Determine the (x, y) coordinate at the center of the cell enclosing the given text.  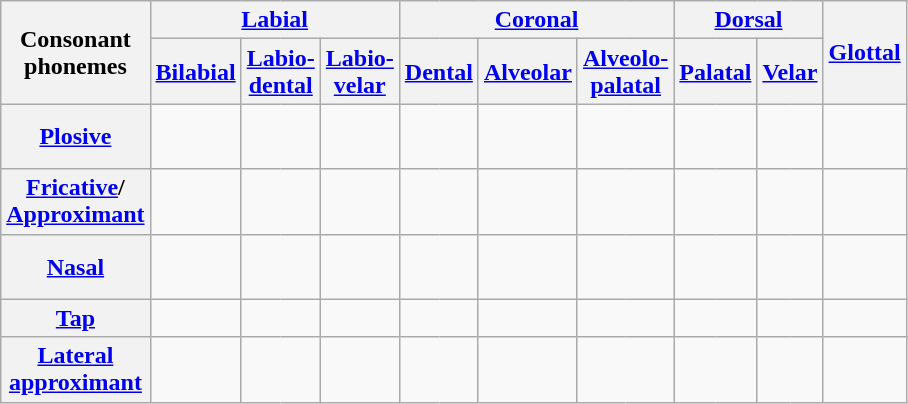
Tap (76, 318)
Dental (438, 72)
Labio-dental (280, 72)
Velar (790, 72)
Labio-velar (360, 72)
Dorsal (748, 20)
Palatal (716, 72)
Labial (274, 20)
Nasal (76, 266)
Consonantphonemes (76, 52)
Fricative/Approximant (76, 202)
Bilabial (196, 72)
Plosive (76, 136)
Coronal (536, 20)
Lateralapproximant (76, 370)
Alveolo-palatal (625, 72)
Glottal (864, 52)
Alveolar (528, 72)
